Provide the [x, y] coordinate of the cell's center where the given text is located.  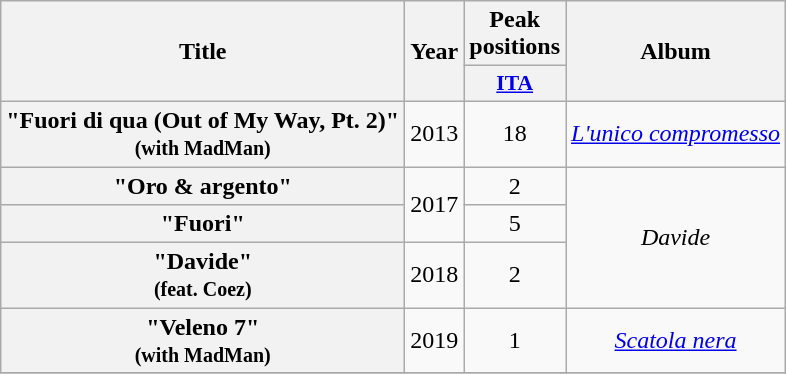
1 [515, 340]
2019 [434, 340]
"Veleno 7"(with MadMan) [203, 340]
L'unico compromesso [676, 134]
ITA [515, 84]
2017 [434, 204]
2013 [434, 134]
"Fuori" [203, 224]
Year [434, 52]
Album [676, 52]
"Oro & argento" [203, 185]
"Fuori di qua (Out of My Way, Pt. 2)"(with MadMan) [203, 134]
Peak positions [515, 34]
"Davide"(feat. Coez) [203, 276]
2018 [434, 276]
Title [203, 52]
5 [515, 224]
Davide [676, 236]
18 [515, 134]
Scatola nera [676, 340]
